Return (x, y) of the center of cell containing provided text 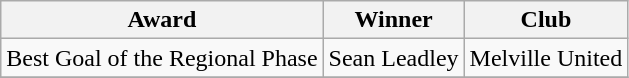
Club (546, 20)
Best Goal of the Regional Phase (162, 58)
Sean Leadley (394, 58)
Melville United (546, 58)
Winner (394, 20)
Award (162, 20)
